From the cell containing the given text, extract its center point as (x, y) coordinate. 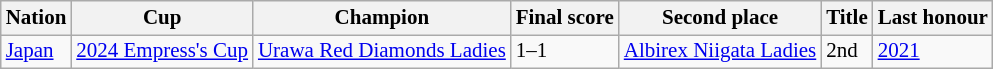
Title (847, 18)
Albirex Niigata Ladies (720, 52)
2nd (847, 52)
Champion (382, 18)
1–1 (565, 52)
Urawa Red Diamonds Ladies (382, 52)
Cup (162, 18)
Last honour (933, 18)
Final score (565, 18)
Nation (36, 18)
Japan (36, 52)
2021 (933, 52)
2024 Empress's Cup (162, 52)
Second place (720, 18)
